Extract the [x, y] coordinate from the center of the cell holding the provided text.  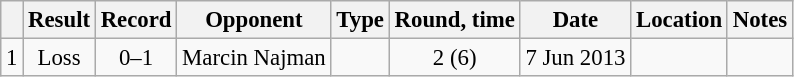
1 [12, 58]
Round, time [454, 20]
2 (6) [454, 58]
Record [136, 20]
7 Jun 2013 [576, 58]
Location [680, 20]
Notes [760, 20]
Opponent [254, 20]
Result [60, 20]
Type [360, 20]
0–1 [136, 58]
Loss [60, 58]
Marcin Najman [254, 58]
Date [576, 20]
